Provide the [x, y] coordinate of the cell's center where the given text is located.  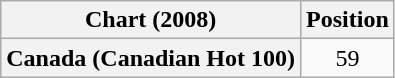
Chart (2008) [151, 20]
59 [348, 58]
Position [348, 20]
Canada (Canadian Hot 100) [151, 58]
